Detect which cell encompasses the target text, then output its (X, Y) center coordinate. 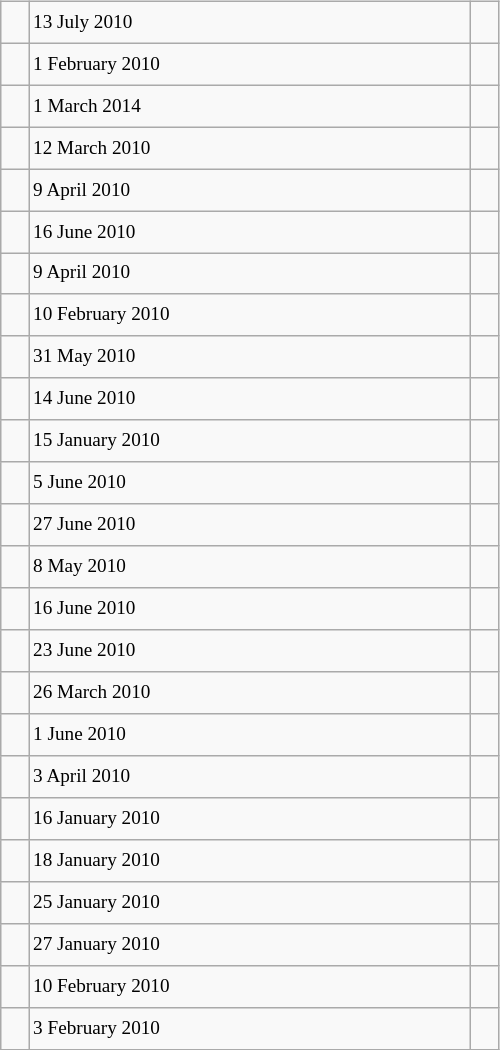
26 March 2010 (249, 693)
1 June 2010 (249, 735)
27 June 2010 (249, 525)
15 January 2010 (249, 441)
8 May 2010 (249, 567)
1 March 2014 (249, 106)
3 February 2010 (249, 1028)
25 January 2010 (249, 902)
13 July 2010 (249, 22)
1 February 2010 (249, 64)
5 June 2010 (249, 483)
23 June 2010 (249, 651)
18 January 2010 (249, 861)
31 May 2010 (249, 357)
14 June 2010 (249, 399)
16 January 2010 (249, 819)
3 April 2010 (249, 777)
27 January 2010 (249, 944)
12 March 2010 (249, 148)
